Capture the cell that displays the provided text and extract its (X, Y) central coordinate. 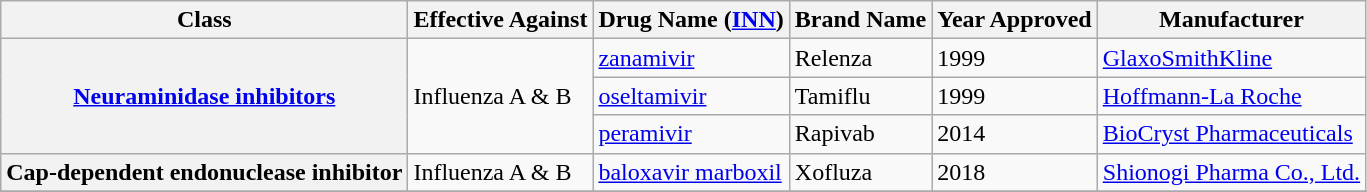
Relenza (860, 58)
Shionogi Pharma Co., Ltd. (1231, 172)
BioCryst Pharmaceuticals (1231, 134)
Class (204, 20)
Drug Name (INN) (691, 20)
Rapivab (860, 134)
Effective Against (500, 20)
Brand Name (860, 20)
oseltamivir (691, 96)
Cap-dependent endonuclease inhibitor (204, 172)
baloxavir marboxil (691, 172)
Hoffmann-La Roche (1231, 96)
peramivir (691, 134)
Xofluza (860, 172)
GlaxoSmithKline (1231, 58)
2014 (1015, 134)
Tamiflu (860, 96)
zanamivir (691, 58)
Neuraminidase inhibitors (204, 96)
Year Approved (1015, 20)
2018 (1015, 172)
Manufacturer (1231, 20)
